Pinpoint the cell where the given text exists, returning its (x, y) midpoint coordinate. 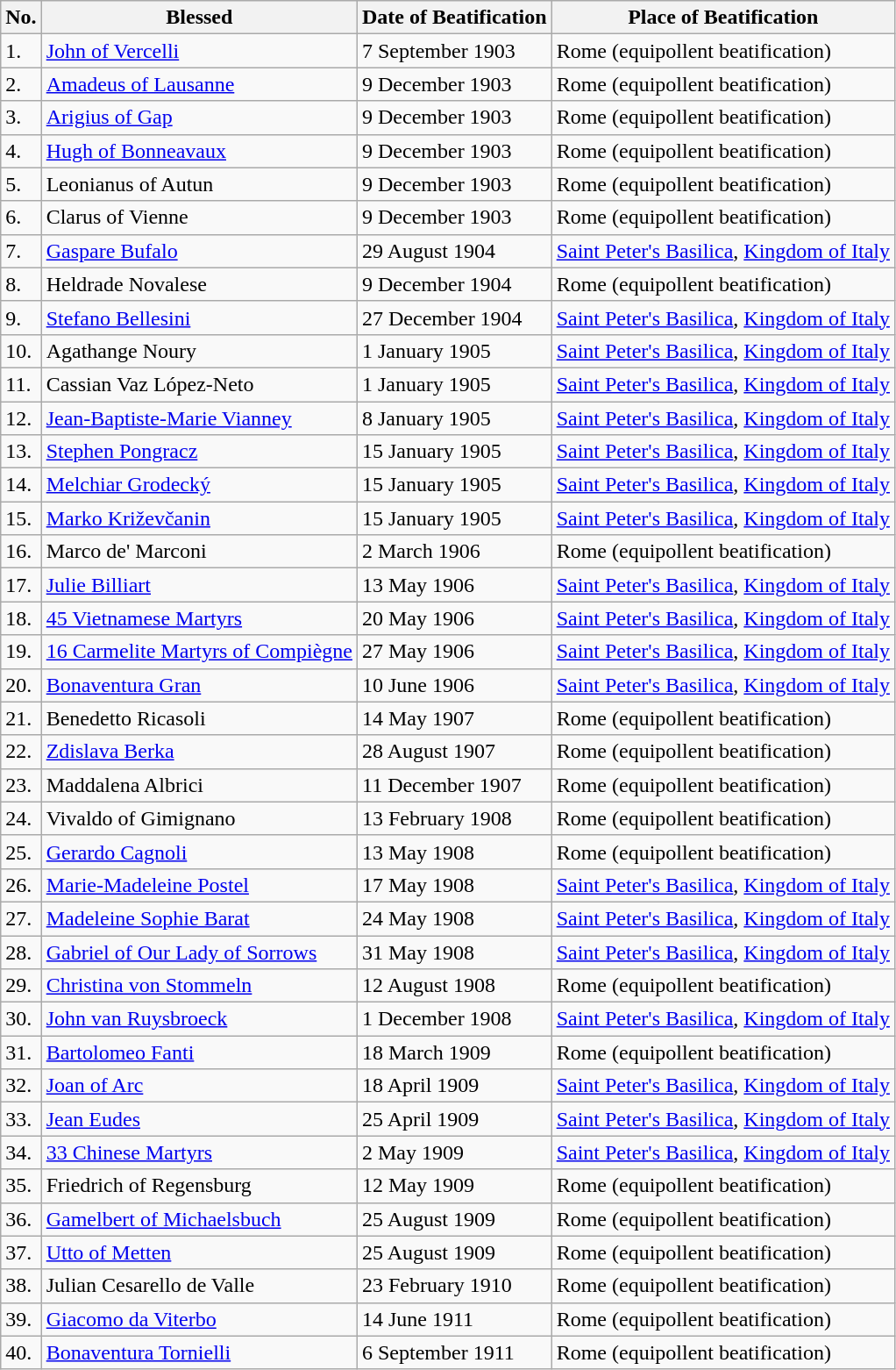
40. (21, 1352)
27 December 1904 (454, 318)
Madeleine Sophie Barat (199, 918)
Jean-Baptiste-Marie Vianney (199, 418)
17 May 1908 (454, 885)
10. (21, 351)
Maddalena Albrici (199, 785)
Date of Beatification (454, 18)
27. (21, 918)
9. (21, 318)
17. (21, 585)
31. (21, 1052)
13 May 1906 (454, 585)
18 April 1909 (454, 1086)
12 August 1908 (454, 986)
11. (21, 384)
15. (21, 518)
Amadeus of Lausanne (199, 84)
24 May 1908 (454, 918)
Heldrade Novalese (199, 284)
Utto of Metten (199, 1252)
Clarus of Vienne (199, 218)
36. (21, 1219)
Friedrich of Regensburg (199, 1186)
Benedetto Ricasoli (199, 718)
1 December 1908 (454, 1019)
Bonaventura Tornielli (199, 1352)
20 May 1906 (454, 618)
28. (21, 952)
Stefano Bellesini (199, 318)
18. (21, 618)
13 May 1908 (454, 852)
33 Chinese Martyrs (199, 1152)
1. (21, 51)
33. (21, 1119)
Giacomo da Viterbo (199, 1319)
12 May 1909 (454, 1186)
18 March 1909 (454, 1052)
27 May 1906 (454, 652)
8. (21, 284)
Agathange Noury (199, 351)
14 May 1907 (454, 718)
11 December 1907 (454, 785)
19. (21, 652)
34. (21, 1152)
No. (21, 18)
6 September 1911 (454, 1352)
20. (21, 685)
13. (21, 452)
Gerardo Cagnoli (199, 852)
39. (21, 1319)
29. (21, 986)
9 December 1904 (454, 284)
3. (21, 118)
16. (21, 552)
Cassian Vaz López-Neto (199, 384)
2 March 1906 (454, 552)
Julie Billiart (199, 585)
Place of Beatification (722, 18)
Bonaventura Gran (199, 685)
Blessed (199, 18)
Marko Križevčanin (199, 518)
Stephen Pongracz (199, 452)
Bartolomeo Fanti (199, 1052)
Marco de' Marconi (199, 552)
Gamelbert of Michaelsbuch (199, 1219)
Gabriel of Our Lady of Sorrows (199, 952)
7 September 1903 (454, 51)
14. (21, 485)
29 August 1904 (454, 251)
13 February 1908 (454, 818)
28 August 1907 (454, 752)
John of Vercelli (199, 51)
7. (21, 251)
John van Ruysbroeck (199, 1019)
Gaspare Bufalo (199, 251)
Vivaldo of Gimignano (199, 818)
Hugh of Bonneavaux (199, 151)
Jean Eudes (199, 1119)
23. (21, 785)
Marie-Madeleine Postel (199, 885)
24. (21, 818)
5. (21, 184)
Christina von Stommeln (199, 986)
Leonianus of Autun (199, 184)
25 April 1909 (454, 1119)
Melchiar Grodecký (199, 485)
4. (21, 151)
35. (21, 1186)
32. (21, 1086)
16 Carmelite Martyrs of Compiègne (199, 652)
45 Vietnamese Martyrs (199, 618)
Joan of Arc (199, 1086)
Julian Cesarello de Valle (199, 1286)
2 May 1909 (454, 1152)
10 June 1906 (454, 685)
38. (21, 1286)
6. (21, 218)
14 June 1911 (454, 1319)
12. (21, 418)
2. (21, 84)
22. (21, 752)
30. (21, 1019)
23 February 1910 (454, 1286)
25. (21, 852)
8 January 1905 (454, 418)
31 May 1908 (454, 952)
26. (21, 885)
21. (21, 718)
37. (21, 1252)
Zdislava Berka (199, 752)
Arigius of Gap (199, 118)
